Output the [x, y] coordinate of the center of the cell containing the given text.  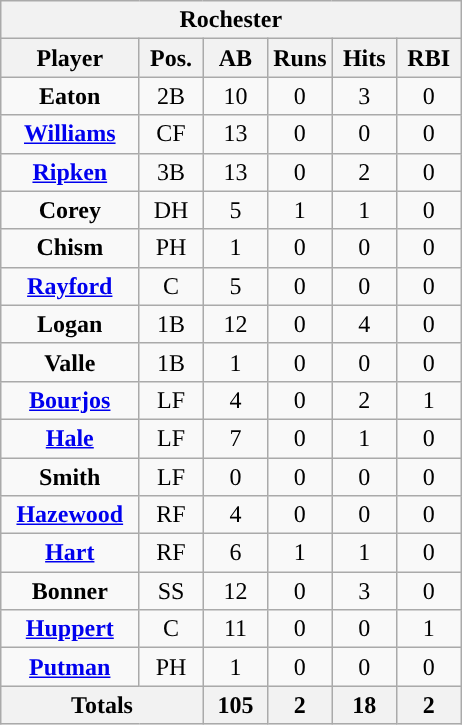
Putman [70, 667]
Rayford [70, 286]
105 [235, 705]
RBI [428, 58]
Hart [70, 553]
Huppert [70, 629]
18 [364, 705]
CF [171, 134]
Rochester [231, 20]
Ripken [70, 172]
SS [171, 591]
Bourjos [70, 400]
Williams [70, 134]
Totals [102, 705]
Hits [364, 58]
6 [235, 553]
2B [171, 96]
Smith [70, 477]
Logan [70, 324]
Valle [70, 362]
11 [235, 629]
Pos. [171, 58]
AB [235, 58]
10 [235, 96]
Corey [70, 210]
Player [70, 58]
7 [235, 438]
Eaton [70, 96]
Runs [300, 58]
Bonner [70, 591]
3B [171, 172]
DH [171, 210]
Chism [70, 248]
Hale [70, 438]
Hazewood [70, 515]
